Extract the [X, Y] coordinate from the center of the cell holding the provided text.  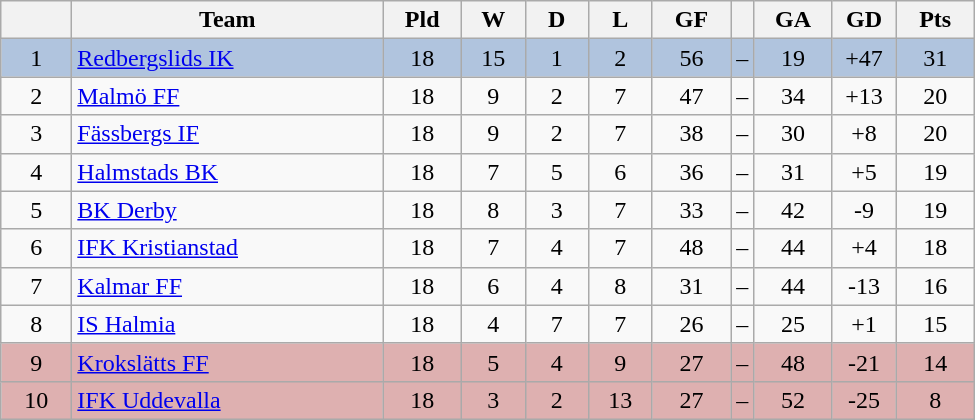
-25 [864, 400]
+13 [864, 96]
Halmstads BK [228, 172]
+1 [864, 324]
GA [794, 20]
33 [692, 210]
GD [864, 20]
Pld [422, 20]
Krokslätts FF [228, 362]
26 [692, 324]
D [557, 20]
+4 [864, 248]
L [621, 20]
16 [936, 286]
36 [692, 172]
-13 [864, 286]
Pts [936, 20]
Fässbergs IF [228, 134]
52 [794, 400]
IFK Kristianstad [228, 248]
IFK Uddevalla [228, 400]
42 [794, 210]
IS Halmia [228, 324]
25 [794, 324]
GF [692, 20]
14 [936, 362]
38 [692, 134]
30 [794, 134]
Kalmar FF [228, 286]
-21 [864, 362]
56 [692, 58]
+8 [864, 134]
W [493, 20]
Team [228, 20]
Redbergslids IK [228, 58]
47 [692, 96]
10 [36, 400]
Malmö FF [228, 96]
-9 [864, 210]
13 [621, 400]
+47 [864, 58]
+5 [864, 172]
BK Derby [228, 210]
34 [794, 96]
